Search for the cell housing the specified text and yield its (x, y) center coordinate. 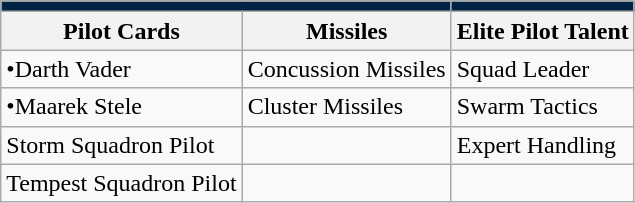
Cluster Missiles (346, 107)
Missiles (346, 31)
Swarm Tactics (542, 107)
Elite Pilot Talent (542, 31)
Pilot Cards (122, 31)
Concussion Missiles (346, 69)
•Darth Vader (122, 69)
Tempest Squadron Pilot (122, 183)
Storm Squadron Pilot (122, 145)
Expert Handling (542, 145)
Squad Leader (542, 69)
•Maarek Stele (122, 107)
